Identify which cell holds the provided text, then report its [X, Y] central coordinate. 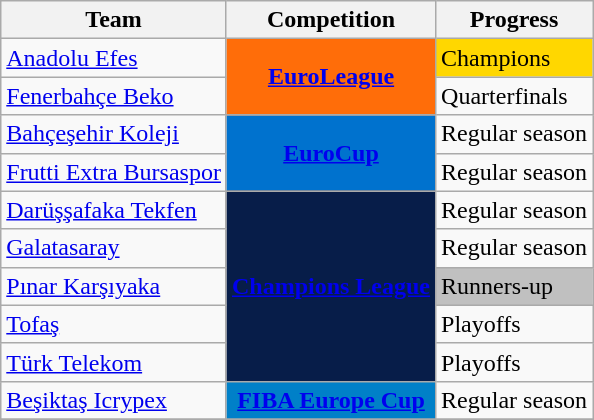
Galatasaray [114, 248]
Bahçeşehir Koleji [114, 134]
Tofaş [114, 324]
Runners-up [514, 286]
FIBA Europe Cup [330, 400]
Progress [514, 20]
Frutti Extra Bursaspor [114, 172]
Fenerbahçe Beko [114, 96]
Darüşşafaka Tekfen [114, 210]
Quarterfinals [514, 96]
Champions League [330, 286]
Team [114, 20]
Champions [514, 58]
Pınar Karşıyaka [114, 286]
EuroCup [330, 153]
Anadolu Efes [114, 58]
Beşiktaş Icrypex [114, 400]
EuroLeague [330, 77]
Türk Telekom [114, 362]
Competition [330, 20]
